Scan for the cell matching the given text and deliver its (X, Y) coordinate at center. 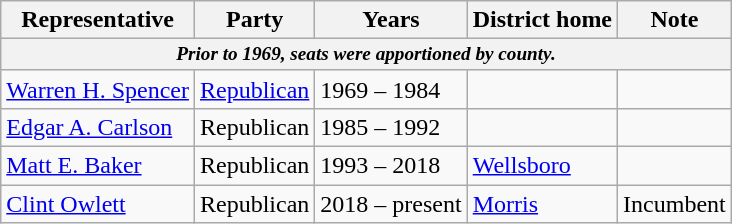
Wellsboro (542, 166)
Morris (542, 204)
Years (391, 20)
District home (542, 20)
2018 – present (391, 204)
Warren H. Spencer (98, 89)
1969 – 1984 (391, 89)
1993 – 2018 (391, 166)
Party (254, 20)
Representative (98, 20)
Matt E. Baker (98, 166)
Edgar A. Carlson (98, 128)
Note (675, 20)
1985 – 1992 (391, 128)
Prior to 1969, seats were apportioned by county. (366, 55)
Incumbent (675, 204)
Clint Owlett (98, 204)
